Identify which cell holds the provided text, then report its [x, y] central coordinate. 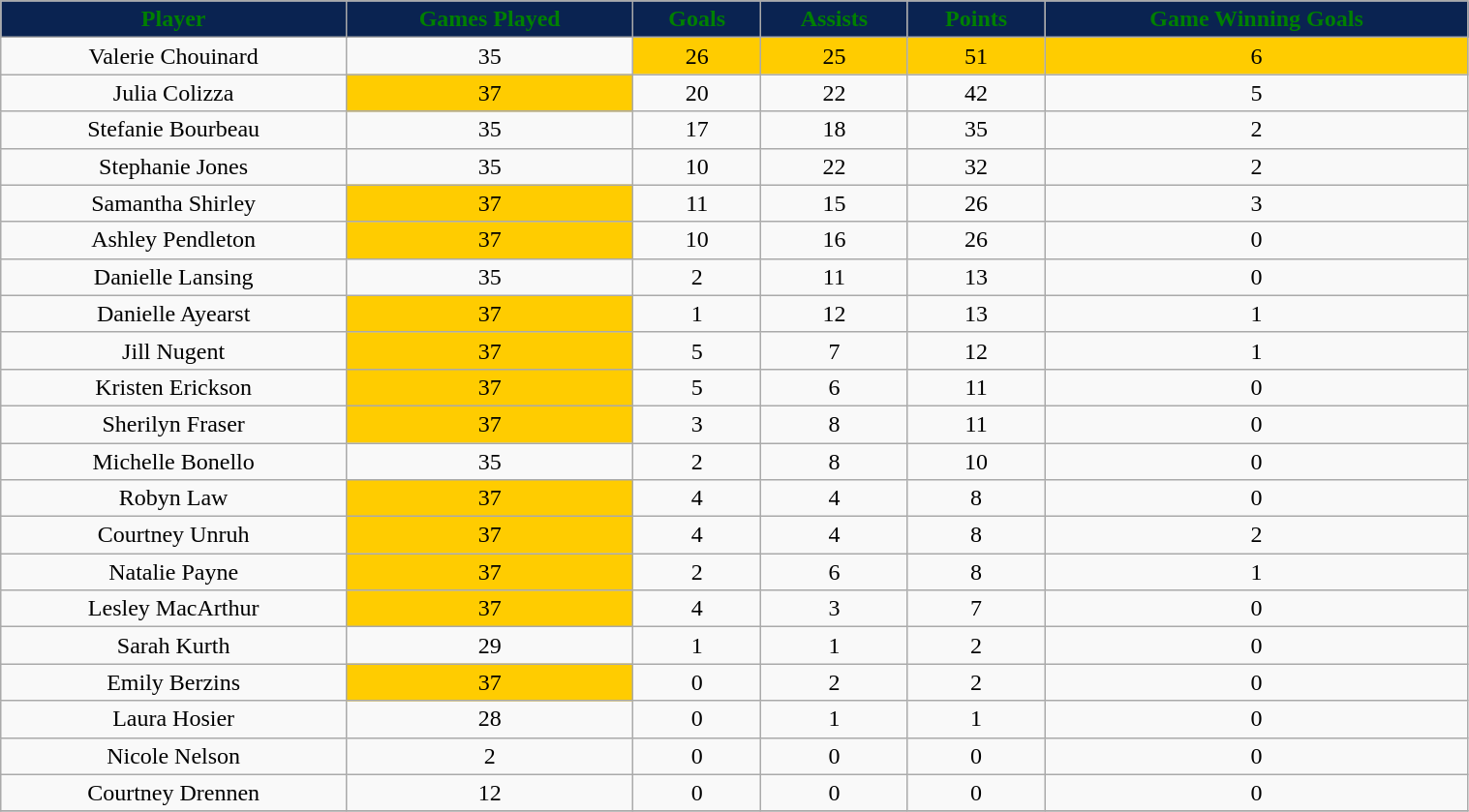
20 [697, 93]
Game Winning Goals [1257, 19]
Jill Nugent [174, 350]
Natalie Payne [174, 572]
18 [835, 130]
25 [835, 56]
Michelle Bonello [174, 462]
Goals [697, 19]
Danielle Ayearst [174, 314]
Courtney Drennen [174, 793]
28 [489, 719]
Sherilyn Fraser [174, 424]
Games Played [489, 19]
Valerie Chouinard [174, 56]
Sarah Kurth [174, 646]
Laura Hosier [174, 719]
17 [697, 130]
Robyn Law [174, 498]
42 [976, 93]
Player [174, 19]
Samantha Shirley [174, 203]
Stephanie Jones [174, 166]
Points [976, 19]
Assists [835, 19]
Ashley Pendleton [174, 240]
Nicole Nelson [174, 756]
Emily Berzins [174, 682]
29 [489, 646]
Courtney Unruh [174, 535]
51 [976, 56]
Lesley MacArthur [174, 609]
Kristen Erickson [174, 387]
Julia Colizza [174, 93]
16 [835, 240]
32 [976, 166]
15 [835, 203]
Danielle Lansing [174, 277]
Stefanie Bourbeau [174, 130]
